Capture the cell that displays the provided text and extract its (X, Y) central coordinate. 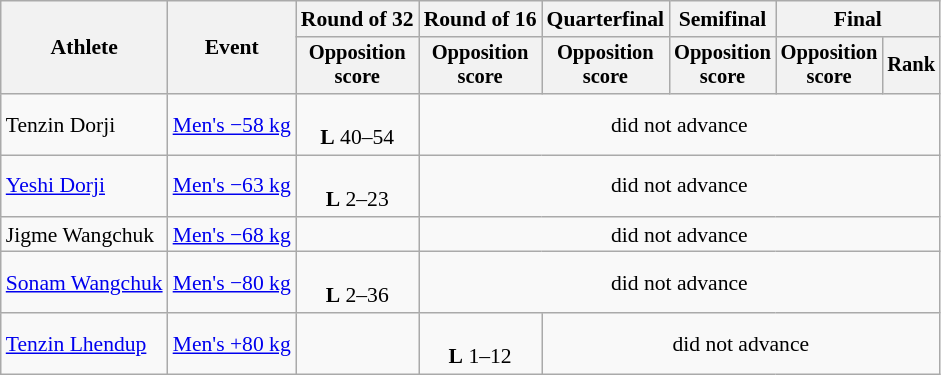
Final (858, 19)
Men's +80 kg (232, 344)
L 2–23 (358, 186)
Yeshi Dorji (84, 186)
Tenzin Dorji (84, 124)
L 2–36 (358, 282)
Round of 32 (358, 19)
Tenzin Lhendup (84, 344)
Jigme Wangchuk (84, 235)
Round of 16 (480, 19)
Semifinal (722, 19)
Rank (911, 66)
Men's −68 kg (232, 235)
Quarterfinal (606, 19)
Sonam Wangchuk (84, 282)
Event (232, 48)
Men's −80 kg (232, 282)
L 1–12 (480, 344)
Athlete (84, 48)
Men's −58 kg (232, 124)
L 40–54 (358, 124)
Men's −63 kg (232, 186)
